Detect which cell encompasses the target text, then output its (x, y) center coordinate. 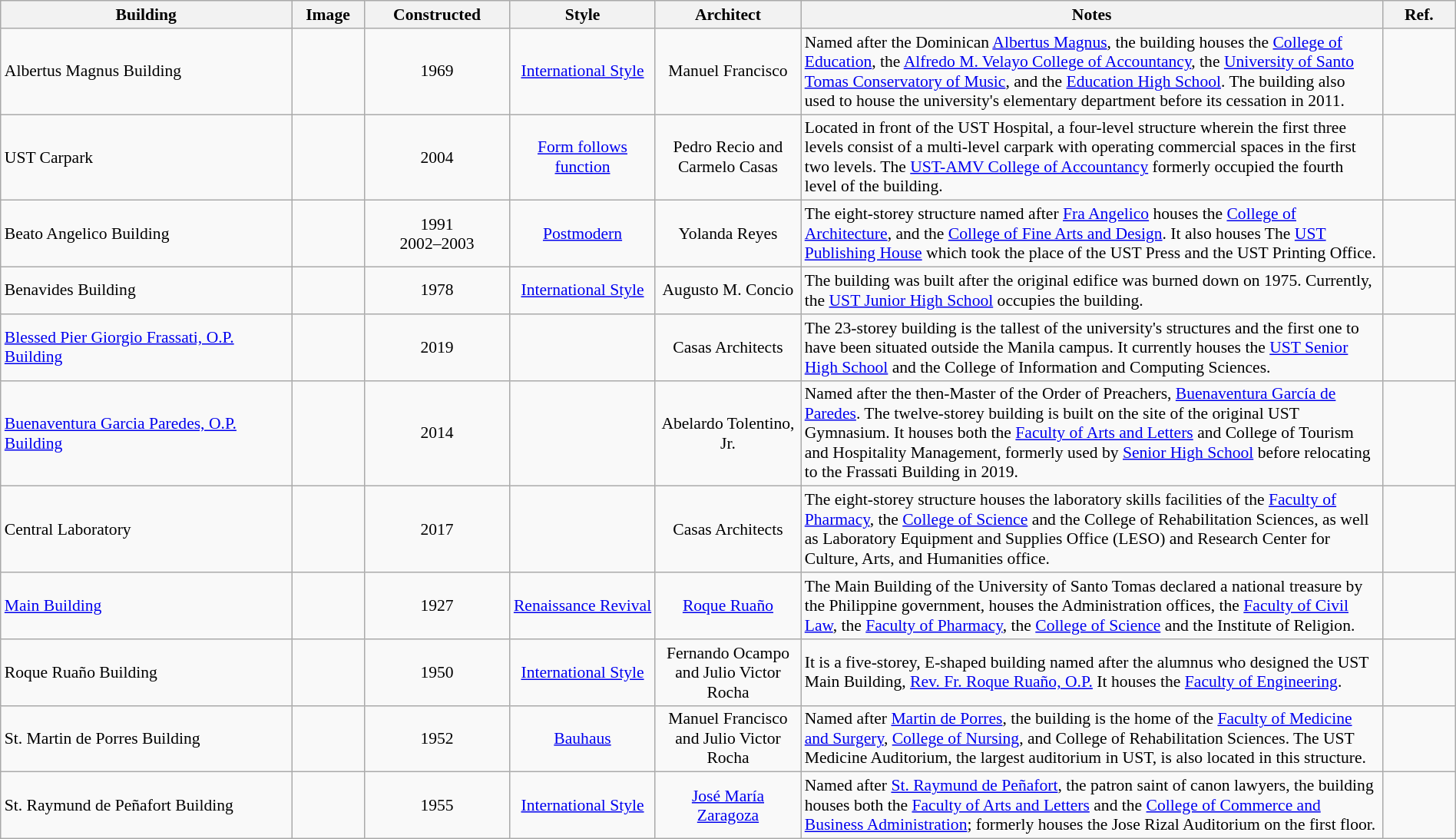
2004 (436, 158)
Form follows function (582, 158)
2017 (436, 529)
Roque Ruaño (728, 605)
Main Building (146, 605)
Augusto M. Concio (728, 290)
Benavides Building (146, 290)
Blessed Pier Giorgio Frassati, O.P. Building (146, 347)
1978 (436, 290)
Ref. (1419, 15)
Building (146, 15)
Roque Ruaño Building (146, 673)
Manuel Francisco (728, 71)
Albertus Magnus Building (146, 71)
Renaissance Revival (582, 605)
1927 (436, 605)
St. Raymund de Peñafort Building (146, 805)
Bauhaus (582, 739)
1955 (436, 805)
Yolanda Reyes (728, 234)
2019 (436, 347)
2014 (436, 433)
Beato Angelico Building (146, 234)
1991 2002–2003 (436, 234)
St. Martin de Porres Building (146, 739)
Postmodern (582, 234)
1950 (436, 673)
Fernando Ocampo and Julio Victor Rocha (728, 673)
Abelardo Tolentino, Jr. (728, 433)
1969 (436, 71)
Central Laboratory (146, 529)
Notes (1092, 15)
Manuel Francisco and Julio Victor Rocha (728, 739)
Image (329, 15)
Style (582, 15)
Constructed (436, 15)
Buenaventura Garcia Paredes, O.P. Building (146, 433)
Architect (728, 15)
José María Zaragoza (728, 805)
Pedro Recio and Carmelo Casas (728, 158)
1952 (436, 739)
UST Carpark (146, 158)
The building was built after the original edifice was burned down on 1975. Currently, the UST Junior High School occupies the building. (1092, 290)
